For the text-containing cell, return its midpoint in (x, y) coordinate format. 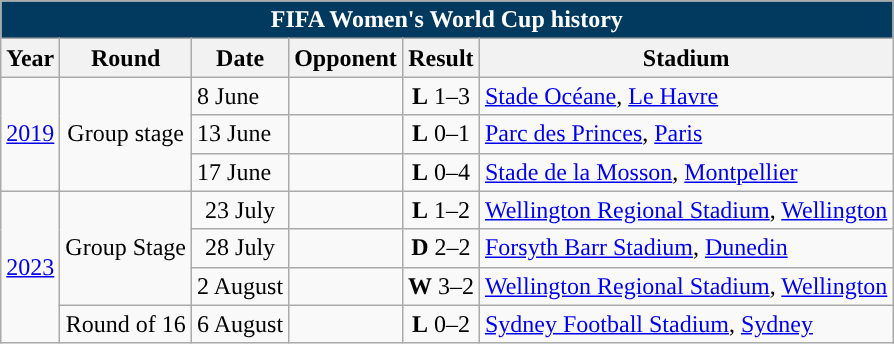
8 June (240, 96)
Stade Océane, Le Havre (686, 96)
6 August (240, 324)
L 0–4 (440, 172)
Sydney Football Stadium, Sydney (686, 324)
Stadium (686, 58)
28 July (240, 248)
W 3–2 (440, 286)
13 June (240, 134)
L 1–3 (440, 96)
17 June (240, 172)
D 2–2 (440, 248)
L 0–2 (440, 324)
Round of 16 (126, 324)
FIFA Women's World Cup history (447, 20)
Date (240, 58)
Year (30, 58)
Stade de la Mosson, Montpellier (686, 172)
Result (440, 58)
Opponent (346, 58)
L 0–1 (440, 134)
Parc des Princes, Paris (686, 134)
Forsyth Barr Stadium, Dunedin (686, 248)
Group stage (126, 134)
Group Stage (126, 248)
Round (126, 58)
L 1–2 (440, 210)
23 July (240, 210)
2 August (240, 286)
2023 (30, 267)
2019 (30, 134)
